Detect which cell encompasses the target text, then output its (X, Y) center coordinate. 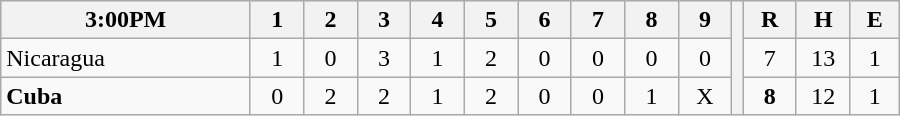
R (770, 20)
12 (823, 96)
X (705, 96)
9 (705, 20)
E (874, 20)
5 (490, 20)
13 (823, 58)
Nicaragua (126, 58)
Cuba (126, 96)
6 (544, 20)
H (823, 20)
4 (438, 20)
3:00PM (126, 20)
